Return (x, y) of the center of cell containing provided text 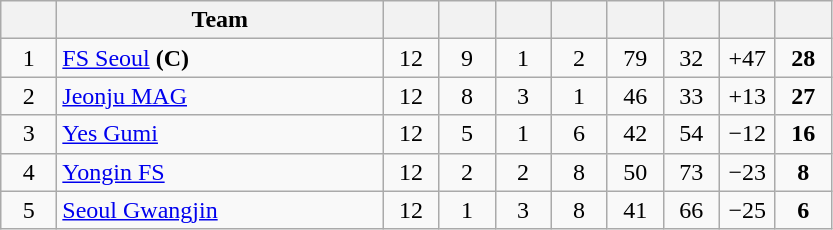
−12 (747, 134)
4 (29, 172)
46 (635, 96)
−23 (747, 172)
73 (691, 172)
66 (691, 210)
42 (635, 134)
33 (691, 96)
Team (220, 20)
9 (467, 58)
50 (635, 172)
54 (691, 134)
Jeonju MAG (220, 96)
+47 (747, 58)
28 (803, 58)
79 (635, 58)
FS Seoul (C) (220, 58)
41 (635, 210)
Yongin FS (220, 172)
Seoul Gwangjin (220, 210)
16 (803, 134)
Yes Gumi (220, 134)
−25 (747, 210)
+13 (747, 96)
32 (691, 58)
27 (803, 96)
